Return [x, y] of the center of cell containing provided text 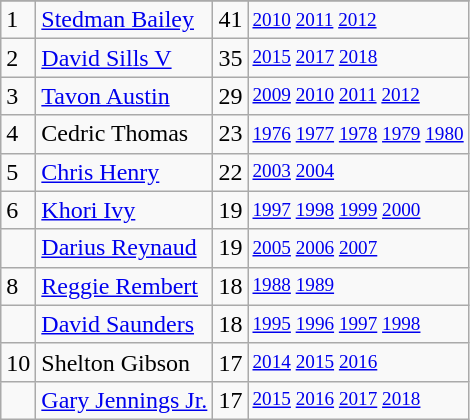
5 [18, 172]
Cedric Thomas [124, 134]
Gary Jennings Jr. [124, 400]
1 [18, 20]
David Saunders [124, 324]
41 [230, 20]
2003 2004 [358, 172]
1995 1996 1997 1998 [358, 324]
Stedman Bailey [124, 20]
2014 2015 2016 [358, 362]
2010 2011 2012 [358, 20]
2 [18, 58]
3 [18, 96]
10 [18, 362]
29 [230, 96]
Tavon Austin [124, 96]
2015 2017 2018 [358, 58]
David Sills V [124, 58]
1976 1977 1978 1979 1980 [358, 134]
4 [18, 134]
1988 1989 [358, 286]
22 [230, 172]
8 [18, 286]
6 [18, 210]
2009 2010 2011 2012 [358, 96]
Darius Reynaud [124, 248]
2005 2006 2007 [358, 248]
35 [230, 58]
23 [230, 134]
2015 2016 2017 2018 [358, 400]
1997 1998 1999 2000 [358, 210]
Khori Ivy [124, 210]
Reggie Rembert [124, 286]
Shelton Gibson [124, 362]
Chris Henry [124, 172]
